Return the [x, y] coordinate for the center point of the cell that contains the specified text.  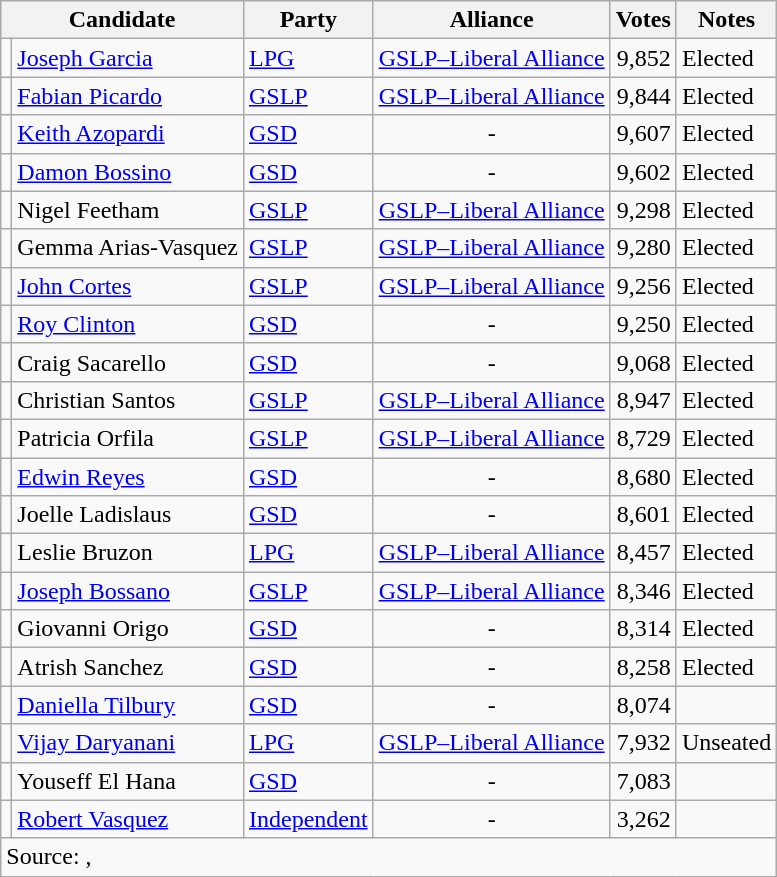
9,256 [643, 286]
Giovanni Origo [128, 629]
Source: , [389, 857]
Joseph Garcia [128, 58]
9,602 [643, 172]
8,457 [643, 553]
Damon Bossino [128, 172]
Party [308, 20]
Notes [726, 20]
9,298 [643, 210]
7,083 [643, 781]
8,346 [643, 591]
Edwin Reyes [128, 477]
Unseated [726, 743]
9,607 [643, 134]
3,262 [643, 819]
8,314 [643, 629]
Vijay Daryanani [128, 743]
Keith Azopardi [128, 134]
7,932 [643, 743]
9,852 [643, 58]
Fabian Picardo [128, 96]
9,250 [643, 324]
Daniella Tilbury [128, 705]
9,280 [643, 248]
Youseff El Hana [128, 781]
8,074 [643, 705]
8,729 [643, 438]
Joelle Ladislaus [128, 515]
8,947 [643, 400]
8,601 [643, 515]
Robert Vasquez [128, 819]
Atrish Sanchez [128, 667]
Gemma Arias-Vasquez [128, 248]
Leslie Bruzon [128, 553]
Patricia Orfila [128, 438]
Joseph Bossano [128, 591]
Alliance [492, 20]
Craig Sacarello [128, 362]
Nigel Feetham [128, 210]
9,844 [643, 96]
John Cortes [128, 286]
Votes [643, 20]
8,680 [643, 477]
8,258 [643, 667]
Christian Santos [128, 400]
9,068 [643, 362]
Roy Clinton [128, 324]
Independent [308, 819]
Candidate [122, 20]
